Determine the [X, Y] coordinate at the center of the cell enclosing the given text.  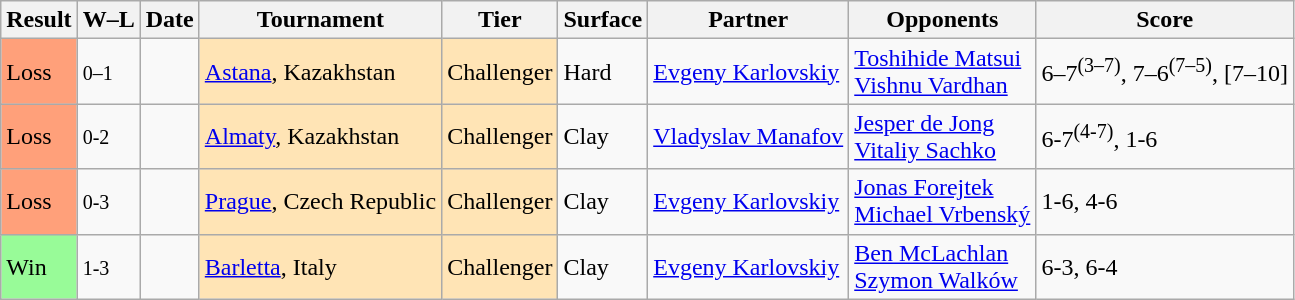
0–1 [108, 72]
0-3 [108, 202]
Barletta, Italy [320, 266]
W–L [108, 20]
6-7(4-7), 1-6 [1165, 136]
Result [39, 20]
Toshihide Matsui Vishnu Vardhan [942, 72]
Date [170, 20]
Opponents [942, 20]
Tournament [320, 20]
Hard [603, 72]
Almaty, Kazakhstan [320, 136]
1-3 [108, 266]
Vladyslav Manafov [748, 136]
0-2 [108, 136]
Jesper de Jong Vitaliy Sachko [942, 136]
Ben McLachlan Szymon Walków [942, 266]
Surface [603, 20]
6-3, 6-4 [1165, 266]
6–7(3–7), 7–6(7–5), [7–10] [1165, 72]
Prague, Czech Republic [320, 202]
Tier [500, 20]
Astana, Kazakhstan [320, 72]
Partner [748, 20]
1-6, 4-6 [1165, 202]
Jonas Forejtek Michael Vrbenský [942, 202]
Score [1165, 20]
Win [39, 266]
